Extract the [X, Y] coordinate from the center of the cell holding the provided text.  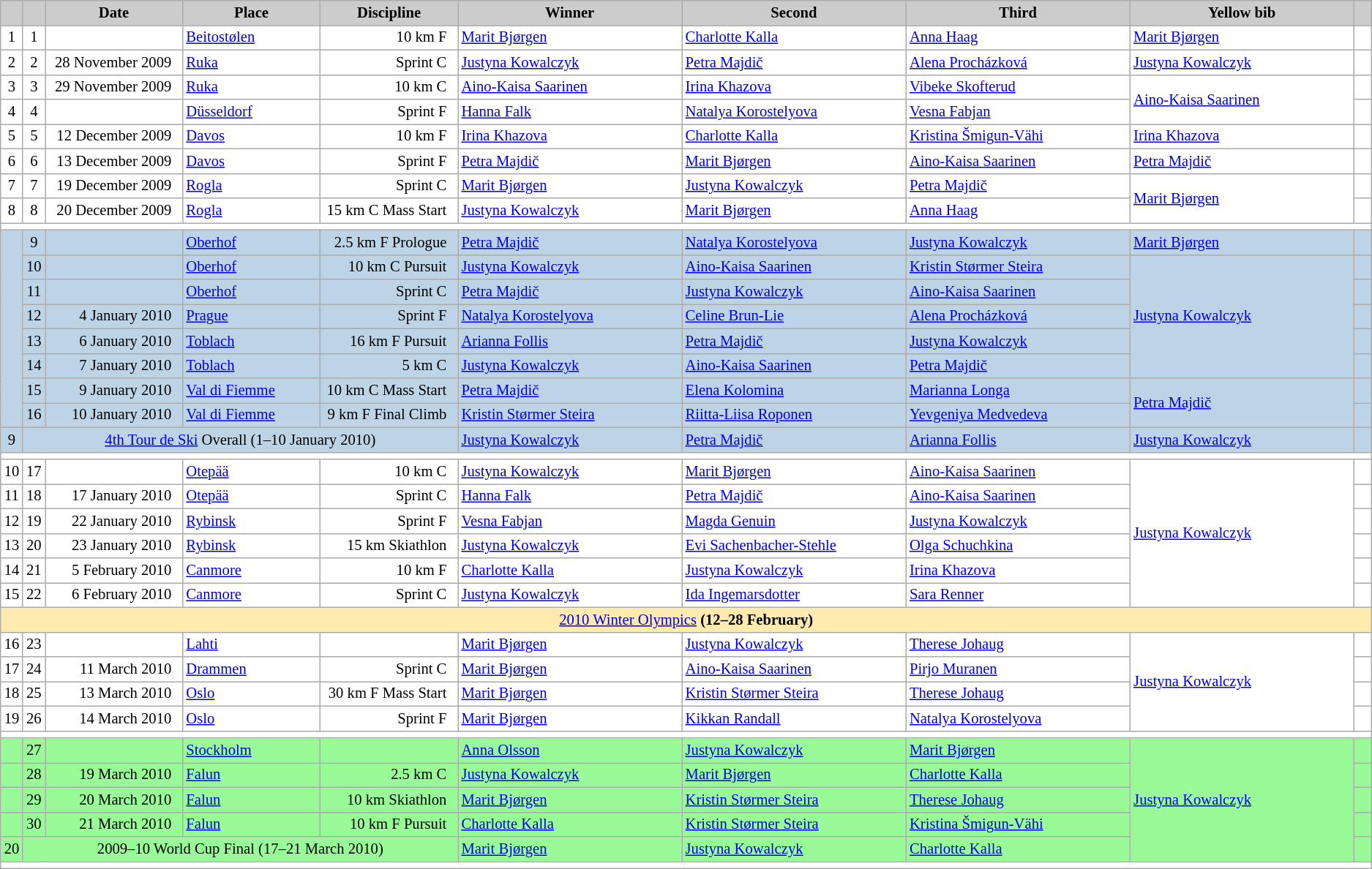
23 [34, 644]
Yellow bib [1242, 12]
2010 Winter Olympics (12–28 February) [686, 620]
22 [34, 595]
28 November 2009 [114, 62]
7 January 2010 [114, 366]
5 km C [389, 366]
Drammen [251, 669]
Vibeke Skofterud [1018, 87]
9 km F Final Climb [389, 415]
19 March 2010 [114, 775]
14 March 2010 [114, 718]
Stockholm [251, 750]
Place [251, 12]
11 March 2010 [114, 669]
26 [34, 718]
10 January 2010 [114, 415]
25 [34, 693]
2009–10 World Cup Final (17–21 March 2010) [240, 849]
13 March 2010 [114, 693]
Anna Olsson [570, 750]
9 January 2010 [114, 390]
4th Tour de Ski Overall (1–10 January 2010) [240, 440]
15 km Skiathlon [389, 546]
12 December 2009 [114, 136]
2.5 km C [389, 775]
10 km C Pursuit [389, 267]
Prague [251, 316]
Sara Renner [1018, 595]
28 [34, 775]
Kikkan Randall [794, 718]
13 December 2009 [114, 161]
Ida Ingemarsdotter [794, 595]
20 March 2010 [114, 800]
15 km C Mass Start [389, 210]
Discipline [389, 12]
5 February 2010 [114, 570]
17 January 2010 [114, 496]
Beitostølen [251, 37]
Düsseldorf [251, 112]
Marianna Longa [1018, 390]
22 January 2010 [114, 521]
21 [34, 570]
Riitta-Liisa Roponen [794, 415]
Winner [570, 12]
2.5 km F Prologue [389, 242]
Celine Brun-Lie [794, 316]
Magda Genuin [794, 521]
Date [114, 12]
Yevgeniya Medvedeva [1018, 415]
Olga Schuchkina [1018, 546]
Pirjo Muranen [1018, 669]
16 km F Pursuit [389, 341]
Third [1018, 12]
30 [34, 824]
30 km F Mass Start [389, 693]
10 km Skiathlon [389, 800]
4 January 2010 [114, 316]
23 January 2010 [114, 546]
10 km F Pursuit [389, 824]
6 February 2010 [114, 595]
Second [794, 12]
Lahti [251, 644]
29 November 2009 [114, 87]
Elena Kolomina [794, 390]
19 December 2009 [114, 186]
20 December 2009 [114, 210]
21 March 2010 [114, 824]
24 [34, 669]
29 [34, 800]
10 km C Mass Start [389, 390]
Evi Sachenbacher-Stehle [794, 546]
6 January 2010 [114, 341]
27 [34, 750]
